Identify which cell holds the provided text, then report its (x, y) central coordinate. 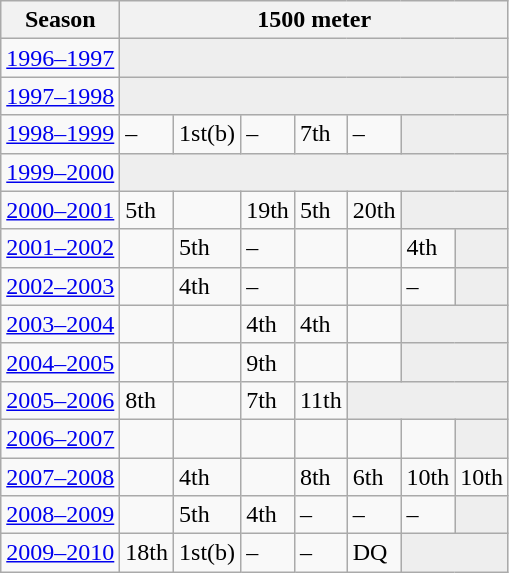
6th (374, 477)
1500 meter (314, 20)
1997–1998 (60, 96)
DQ (374, 553)
1996–1997 (60, 58)
2007–2008 (60, 477)
2001–2002 (60, 248)
19th (268, 210)
2004–2005 (60, 362)
2009–2010 (60, 553)
20th (374, 210)
11th (320, 400)
Season (60, 20)
18th (147, 553)
2008–2009 (60, 515)
9th (268, 362)
2006–2007 (60, 438)
2003–2004 (60, 324)
1999–2000 (60, 172)
2002–2003 (60, 286)
1998–1999 (60, 134)
2005–2006 (60, 400)
2000–2001 (60, 210)
